Provide the (X, Y) coordinate of the cell's center where the given text is located.  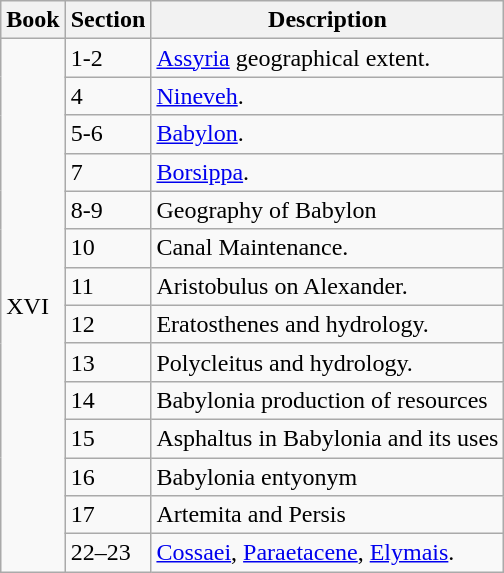
Book (33, 20)
Artemita and Persis (328, 515)
Section (108, 20)
13 (108, 362)
16 (108, 477)
Canal Maintenance. (328, 248)
XVI (33, 306)
1-2 (108, 58)
Aristobulus on Alexander. (328, 286)
Nineveh. (328, 96)
15 (108, 438)
Babylonia entyonym (328, 477)
Eratosthenes and hydrology. (328, 324)
Description (328, 20)
Assyria geographical extent. (328, 58)
14 (108, 400)
Asphaltus in Babylonia and its uses (328, 438)
5-6 (108, 134)
4 (108, 96)
Geography of Babylon (328, 210)
10 (108, 248)
Cossaei, Paraetacene, Elymais. (328, 553)
Polycleitus and hydrology. (328, 362)
12 (108, 324)
8-9 (108, 210)
11 (108, 286)
7 (108, 172)
22–23 (108, 553)
Babylonia production of resources (328, 400)
Borsippa. (328, 172)
Babylon. (328, 134)
17 (108, 515)
